For the text-containing cell, return its midpoint in [X, Y] coordinate format. 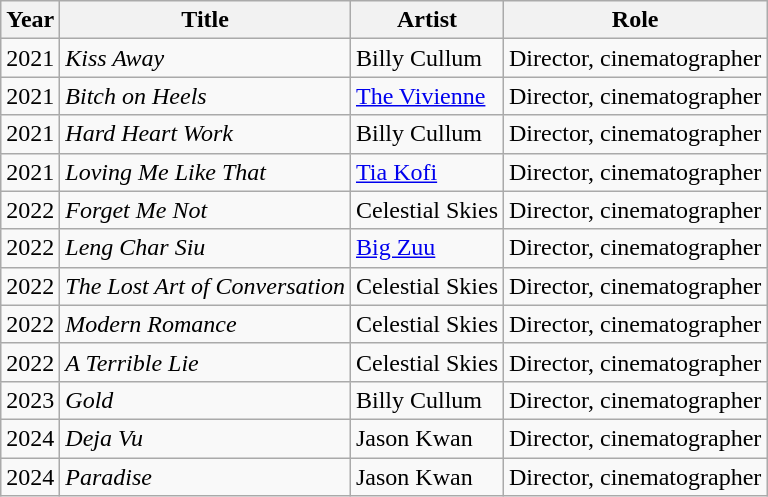
2023 [30, 400]
The Vivienne [426, 96]
Loving Me Like That [206, 172]
Kiss Away [206, 58]
Leng Char Siu [206, 248]
Gold [206, 400]
Forget Me Not [206, 210]
Paradise [206, 477]
Title [206, 20]
Deja Vu [206, 438]
Role [636, 20]
Modern Romance [206, 324]
Tia Kofi [426, 172]
A Terrible Lie [206, 362]
Year [30, 20]
The Lost Art of Conversation [206, 286]
Bitch on Heels [206, 96]
Big Zuu [426, 248]
Artist [426, 20]
Hard Heart Work [206, 134]
